Pinpoint the cell where the given text exists, returning its [x, y] midpoint coordinate. 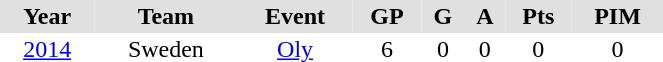
Pts [538, 16]
Team [166, 16]
Year [47, 16]
G [442, 16]
A [484, 16]
Event [294, 16]
GP [388, 16]
